Scan for the cell matching the given text and deliver its (x, y) coordinate at center. 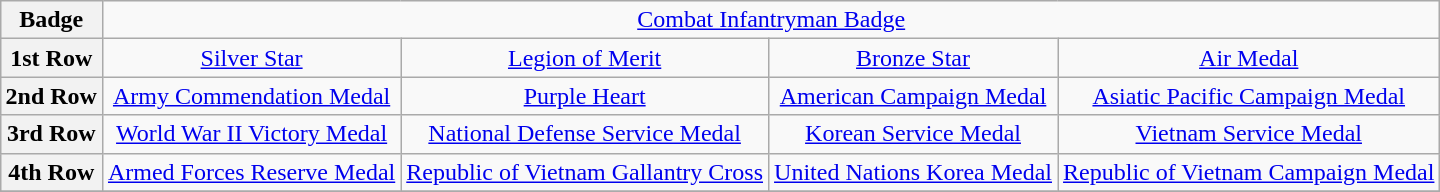
1st Row (51, 58)
3rd Row (51, 134)
Korean Service Medal (914, 134)
Vietnam Service Medal (1249, 134)
Republic of Vietnam Campaign Medal (1249, 172)
Legion of Merit (585, 58)
Silver Star (251, 58)
Purple Heart (585, 96)
Armed Forces Reserve Medal (251, 172)
Bronze Star (914, 58)
Badge (51, 20)
United Nations Korea Medal (914, 172)
National Defense Service Medal (585, 134)
4th Row (51, 172)
2nd Row (51, 96)
Asiatic Pacific Campaign Medal (1249, 96)
Army Commendation Medal (251, 96)
World War II Victory Medal (251, 134)
Republic of Vietnam Gallantry Cross (585, 172)
Combat Infantryman Badge (771, 20)
Air Medal (1249, 58)
American Campaign Medal (914, 96)
